Provide the [X, Y] coordinate of the cell's center where the given text is located.  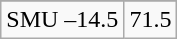
SMU –14.5 [62, 20]
71.5 [150, 20]
